Identify which cell holds the provided text, then report its (x, y) central coordinate. 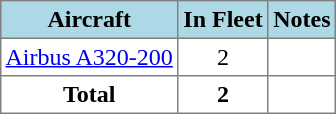
Aircraft (89, 20)
In Fleet (223, 20)
Airbus A320-200 (89, 57)
Notes (302, 20)
Total (89, 95)
